Scan for the cell matching the given text and deliver its [x, y] coordinate at center. 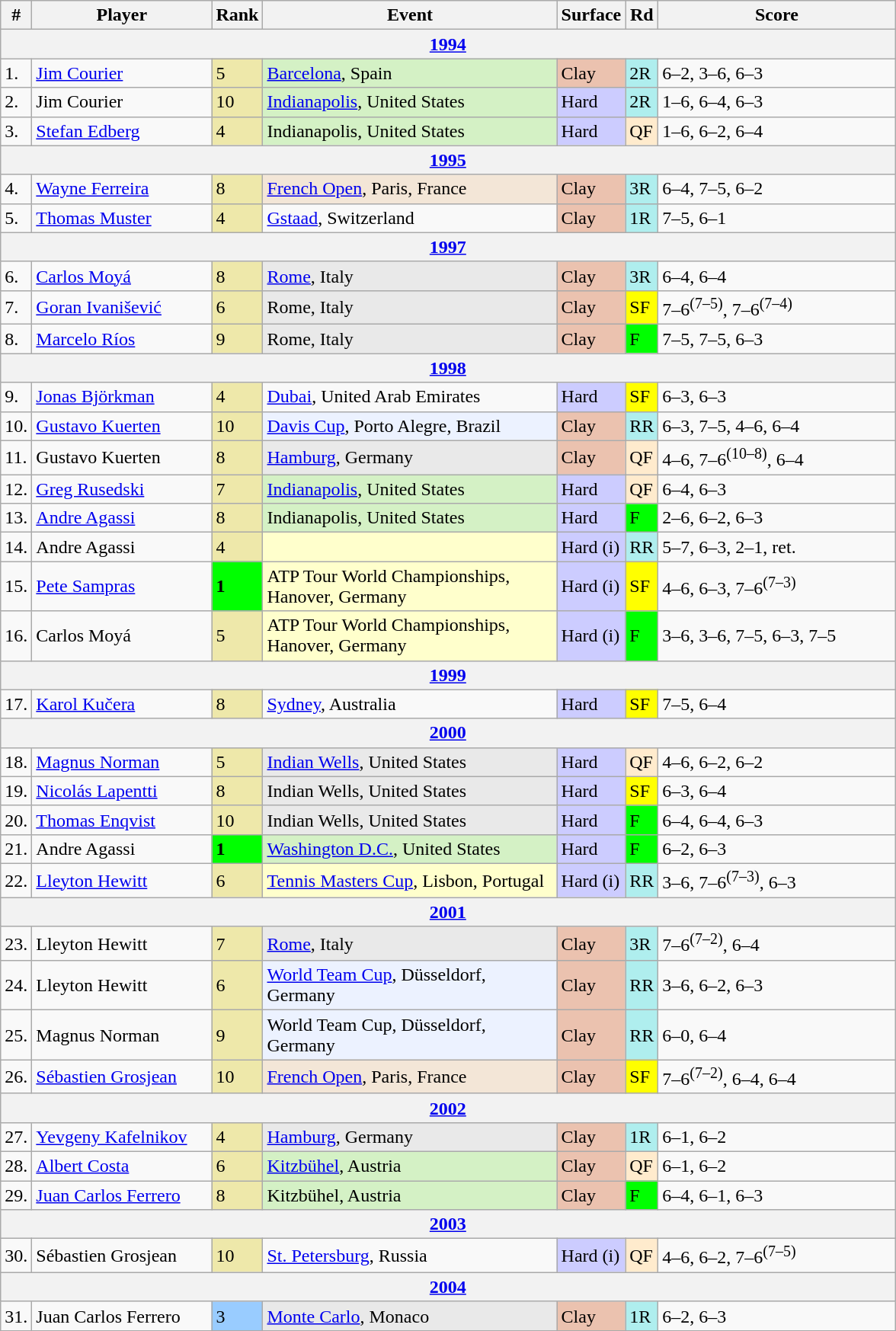
27. [17, 1137]
Surface [591, 15]
2004 [448, 1287]
Greg Rusedski [122, 489]
6–3, 6–4 [777, 791]
6–4, 6–1, 6–3 [777, 1195]
1998 [448, 368]
6–4, 6–4 [777, 276]
Jonas Björkman [122, 397]
Albert Costa [122, 1166]
1–6, 6–4, 6–3 [777, 102]
6–4, 6–3 [777, 489]
4–6, 6–3, 7–6(7–3) [777, 587]
6–0, 6–4 [777, 1035]
12. [17, 489]
7–5, 6–4 [777, 704]
Rank [238, 15]
28. [17, 1166]
29. [17, 1195]
Score [777, 15]
4. [17, 189]
5–7, 6–3, 2–1, ret. [777, 547]
4–6, 6–2, 6–2 [777, 762]
7–6(7–2), 6–4 [777, 943]
6–2, 3–6, 6–3 [777, 73]
7–5, 7–5, 6–3 [777, 339]
Stefan Edberg [122, 131]
4–6, 6–2, 7–6(7–5) [777, 1256]
6–3, 7–5, 4–6, 6–4 [777, 426]
Event [410, 15]
7–6(7–5), 7–6(7–4) [777, 308]
1–6, 6–2, 6–4 [777, 131]
5. [17, 218]
Dubai, United Arab Emirates [410, 397]
3–6, 6–2, 6–3 [777, 986]
St. Petersburg, Russia [410, 1256]
Goran Ivanišević [122, 308]
20. [17, 820]
2000 [448, 733]
Thomas Muster [122, 218]
2003 [448, 1224]
6–4, 6–4, 6–3 [777, 820]
24. [17, 986]
10. [17, 426]
1. [17, 73]
22. [17, 881]
7. [17, 308]
Sydney, Australia [410, 704]
11. [17, 457]
21. [17, 849]
Player [122, 15]
31. [17, 1316]
13. [17, 518]
7–6(7–2), 6–4, 6–4 [777, 1077]
1995 [448, 160]
30. [17, 1256]
7–5, 6–1 [777, 218]
3–6, 3–6, 7–5, 6–3, 7–5 [777, 635]
6–4, 7–5, 6–2 [777, 189]
2002 [448, 1108]
Nicolás Lapentti [122, 791]
8. [17, 339]
Karol Kučera [122, 704]
6–3, 6–3 [777, 397]
19. [17, 791]
3 [238, 1316]
23. [17, 943]
1994 [448, 44]
Tennis Masters Cup, Lisbon, Portugal [410, 881]
14. [17, 547]
3. [17, 131]
26. [17, 1077]
Barcelona, Spain [410, 73]
16. [17, 635]
Pete Sampras [122, 587]
Thomas Enqvist [122, 820]
1999 [448, 675]
2001 [448, 912]
Rd [642, 15]
Yevgeny Kafelnikov [122, 1137]
# [17, 15]
Gstaad, Switzerland [410, 218]
25. [17, 1035]
6. [17, 276]
4–6, 7–6(10–8), 6–4 [777, 457]
15. [17, 587]
Davis Cup, Porto Alegre, Brazil [410, 426]
Washington D.C., United States [410, 849]
2–6, 6–2, 6–3 [777, 518]
18. [17, 762]
Marcelo Ríos [122, 339]
Monte Carlo, Monaco [410, 1316]
1997 [448, 247]
17. [17, 704]
Wayne Ferreira [122, 189]
9. [17, 397]
2. [17, 102]
3–6, 7–6(7–3), 6–3 [777, 881]
